Search for the cell housing the specified text and yield its [X, Y] center coordinate. 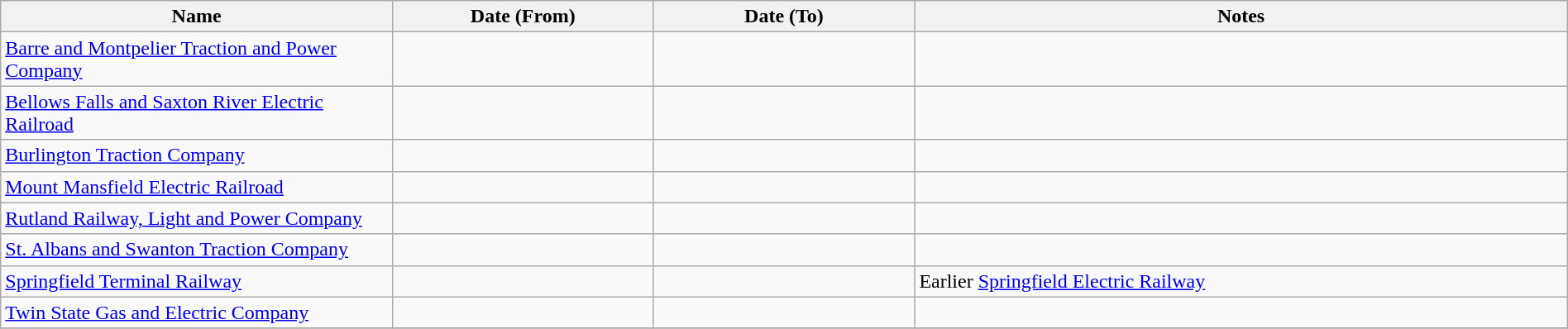
Bellows Falls and Saxton River Electric Railroad [197, 112]
Name [197, 17]
Springfield Terminal Railway [197, 281]
Notes [1241, 17]
Date (From) [523, 17]
Date (To) [784, 17]
Rutland Railway, Light and Power Company [197, 218]
Burlington Traction Company [197, 155]
Earlier Springfield Electric Railway [1241, 281]
Barre and Montpelier Traction and Power Company [197, 60]
Twin State Gas and Electric Company [197, 312]
St. Albans and Swanton Traction Company [197, 250]
Mount Mansfield Electric Railroad [197, 187]
